Identify which cell holds the provided text, then report its (X, Y) central coordinate. 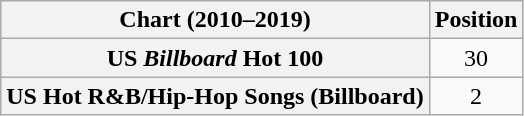
US Hot R&B/Hip-Hop Songs (Billboard) (215, 96)
US Billboard Hot 100 (215, 58)
2 (476, 96)
30 (476, 58)
Chart (2010–2019) (215, 20)
Position (476, 20)
